Return [x, y] of the center of cell containing provided text 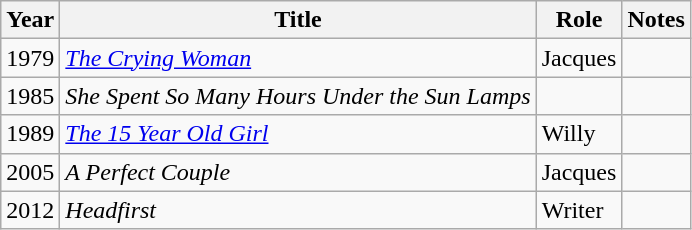
Writer [579, 210]
1979 [30, 58]
Willy [579, 134]
She Spent So Many Hours Under the Sun Lamps [298, 96]
Year [30, 20]
2012 [30, 210]
Headfirst [298, 210]
Notes [656, 20]
The Crying Woman [298, 58]
1985 [30, 96]
Role [579, 20]
The 15 Year Old Girl [298, 134]
A Perfect Couple [298, 172]
1989 [30, 134]
2005 [30, 172]
Title [298, 20]
